Determine the [x, y] coordinate at the center of the cell enclosing the given text.  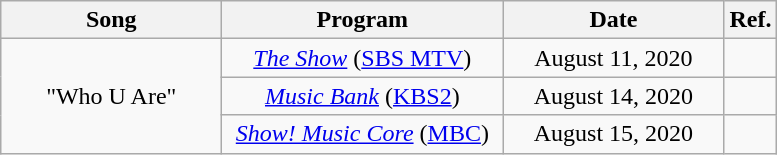
August 14, 2020 [614, 96]
Music Bank (KBS2) [362, 96]
Program [362, 20]
Date [614, 20]
August 15, 2020 [614, 134]
Ref. [750, 20]
Song [112, 20]
August 11, 2020 [614, 58]
"Who U Are" [112, 96]
Show! Music Core (MBC) [362, 134]
The Show (SBS MTV) [362, 58]
